Locate the cell with the specified text and output its (x, y) center coordinate. 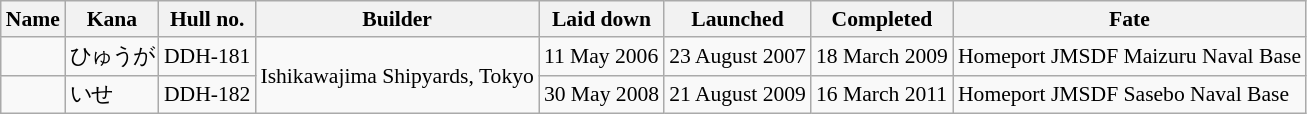
21 August 2009 (738, 94)
Laid down (602, 19)
Ishikawajima Shipyards, Tokyo (396, 76)
いせ (112, 94)
Builder (396, 19)
30 May 2008 (602, 94)
23 August 2007 (738, 56)
Completed (882, 19)
Name (33, 19)
ひゅうが (112, 56)
Kana (112, 19)
DDH-181 (207, 56)
Homeport JMSDF Maizuru Naval Base (1130, 56)
11 May 2006 (602, 56)
18 March 2009 (882, 56)
DDH-182 (207, 94)
Hull no. (207, 19)
Fate (1130, 19)
Launched (738, 19)
Homeport JMSDF Sasebo Naval Base (1130, 94)
16 March 2011 (882, 94)
